Extract the [X, Y] coordinate from the center of the cell holding the provided text.  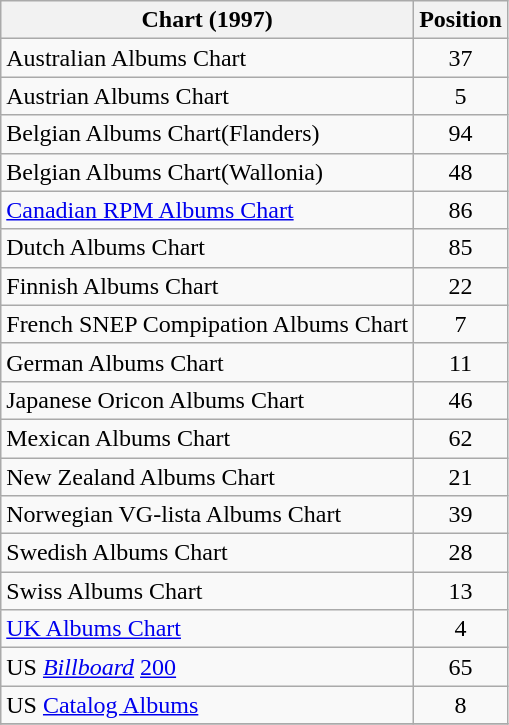
86 [461, 210]
62 [461, 438]
11 [461, 362]
8 [461, 705]
Finnish Albums Chart [208, 286]
Belgian Albums Chart(Flanders) [208, 134]
22 [461, 286]
4 [461, 629]
65 [461, 667]
37 [461, 58]
13 [461, 591]
Norwegian VG-lista Albums Chart [208, 515]
Canadian RPM Albums Chart [208, 210]
Dutch Albums Chart [208, 248]
Australian Albums Chart [208, 58]
Swedish Albums Chart [208, 553]
UK Albums Chart [208, 629]
French SNEP Compipation Albums Chart [208, 324]
94 [461, 134]
New Zealand Albums Chart [208, 477]
7 [461, 324]
Swiss Albums Chart [208, 591]
Belgian Albums Chart(Wallonia) [208, 172]
21 [461, 477]
German Albums Chart [208, 362]
39 [461, 515]
5 [461, 96]
Position [461, 20]
85 [461, 248]
46 [461, 400]
28 [461, 553]
US Catalog Albums [208, 705]
Austrian Albums Chart [208, 96]
48 [461, 172]
US Billboard 200 [208, 667]
Mexican Albums Chart [208, 438]
Japanese Oricon Albums Chart [208, 400]
Chart (1997) [208, 20]
